From the cell containing the given text, extract its center point as [X, Y] coordinate. 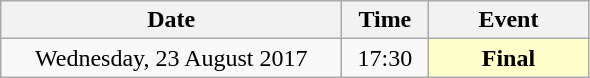
17:30 [385, 58]
Time [385, 20]
Wednesday, 23 August 2017 [172, 58]
Date [172, 20]
Event [508, 20]
Final [508, 58]
